Determine the [X, Y] coordinate at the center of the cell enclosing the given text.  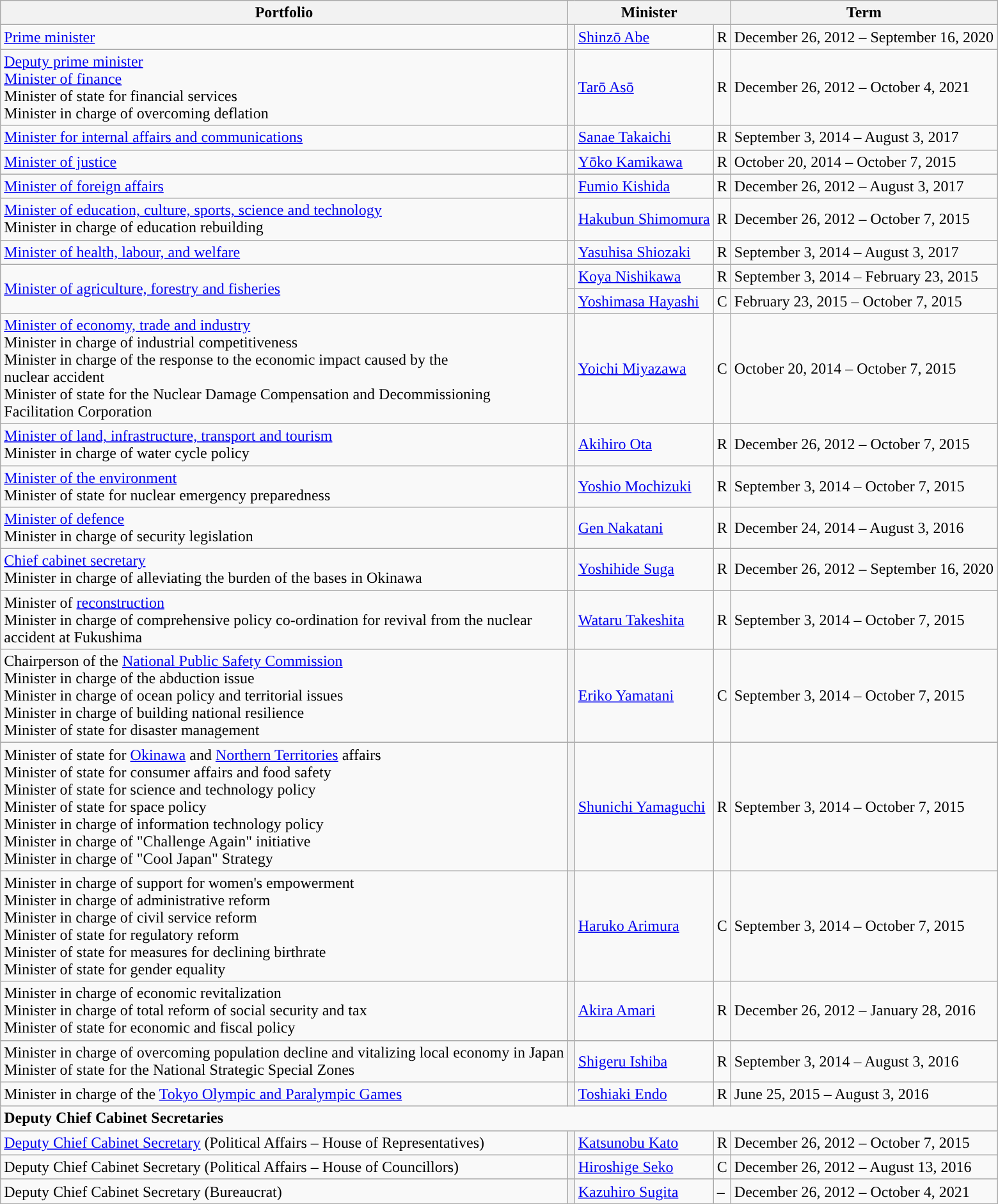
Minister of justice [284, 162]
Minister of the environmentMinister of state for nuclear emergency preparedness [284, 486]
Yoshio Mochizuki [644, 486]
Minister of defenceMinister in charge of security legislation [284, 528]
Akihiro Ota [644, 444]
Shinzō Abe [644, 37]
Deputy prime ministerMinister of financeMinister of state for financial servicesMinister in charge of overcoming deflation [284, 87]
Chief cabinet secretaryMinister in charge of alleviating the burden of the bases in Okinawa [284, 569]
Minister of agriculture, forestry and fisheries [284, 289]
Hiroshige Seko [644, 1167]
September 3, 2014 – February 23, 2015 [864, 276]
Minister of foreign affairs [284, 186]
– [722, 1191]
Deputy Chief Cabinet Secretary (Bureaucrat) [284, 1191]
June 25, 2015 – August 3, 2016 [864, 1094]
Yōko Kamikawa [644, 162]
September 3, 2014 – August 3, 2016 [864, 1061]
Deputy Chief Cabinet Secretaries [499, 1118]
Yasuhisa Shiozaki [644, 252]
Minister [649, 13]
Yoichi Miyazawa [644, 368]
Shunichi Yamaguchi [644, 807]
Minister of reconstructionMinister in charge of comprehensive policy co-ordination for revival from the nuclearaccident at Fukushima [284, 620]
Tarō Asō [644, 87]
Term [864, 13]
Minister in charge of the Tokyo Olympic and Paralympic Games [284, 1094]
Shigeru Ishiba [644, 1061]
Deputy Chief Cabinet Secretary (Political Affairs – House of Representatives) [284, 1143]
Katsunobu Kato [644, 1143]
Kazuhiro Sugita [644, 1191]
Koya Nishikawa [644, 276]
Minister of education, culture, sports, science and technologyMinister in charge of education rebuilding [284, 219]
Fumio Kishida [644, 186]
December 26, 2012 – January 28, 2016 [864, 1011]
Eriko Yamatani [644, 696]
December 24, 2014 – August 3, 2016 [864, 528]
Gen Nakatani [644, 528]
December 26, 2012 – August 3, 2017 [864, 186]
Portfolio [284, 13]
Yoshihide Suga [644, 569]
Hakubun Shimomura [644, 219]
Akira Amari [644, 1011]
Toshiaki Endo [644, 1094]
Minister of health, labour, and welfare [284, 252]
Wataru Takeshita [644, 620]
Prime minister [284, 37]
Yoshimasa Hayashi [644, 301]
December 26, 2012 – August 13, 2016 [864, 1167]
Minister in charge of overcoming population decline and vitalizing local economy in JapanMinister of state for the National Strategic Special Zones [284, 1061]
February 23, 2015 – October 7, 2015 [864, 301]
Deputy Chief Cabinet Secretary (Political Affairs – House of Councillors) [284, 1167]
Haruko Arimura [644, 926]
Minister for internal affairs and communications [284, 138]
Minister of land, infrastructure, transport and tourismMinister in charge of water cycle policy [284, 444]
Sanae Takaichi [644, 138]
